Identify which cell holds the provided text, then report its [x, y] central coordinate. 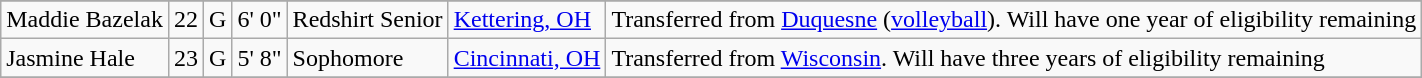
5' 8" [260, 58]
Maddie Bazelak [85, 20]
Kettering, OH [527, 20]
Transferred from Wisconsin. Will have three years of eligibility remaining [1014, 58]
23 [186, 58]
Transferred from Duquesne (volleyball). Will have one year of eligibility remaining [1014, 20]
Cincinnati, OH [527, 58]
6' 0" [260, 20]
Sophomore [368, 58]
Redshirt Senior [368, 20]
22 [186, 20]
Jasmine Hale [85, 58]
